For the text-containing cell, return its midpoint in [X, Y] coordinate format. 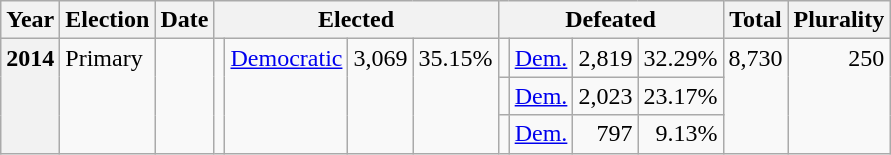
797 [606, 134]
250 [839, 96]
Plurality [839, 20]
3,069 [380, 96]
Democratic [286, 96]
32.29% [680, 58]
2,023 [606, 96]
2,819 [606, 58]
Election [108, 20]
2014 [30, 96]
Elected [356, 20]
8,730 [756, 96]
9.13% [680, 134]
Total [756, 20]
Year [30, 20]
Date [184, 20]
23.17% [680, 96]
Primary [108, 96]
Defeated [610, 20]
35.15% [456, 96]
